Scan for the cell matching the given text and deliver its (X, Y) coordinate at center. 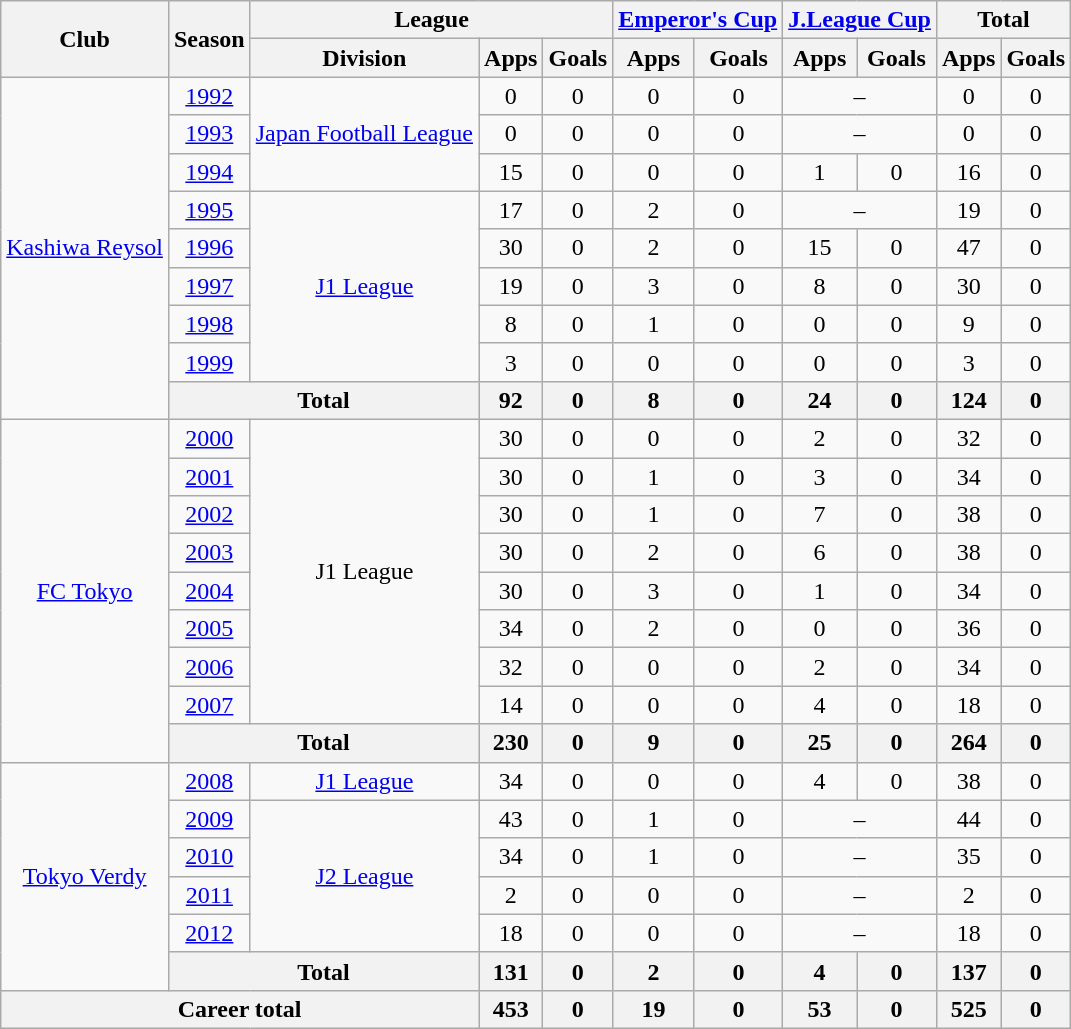
Career total (240, 1009)
131 (511, 971)
2005 (209, 629)
25 (820, 743)
24 (820, 400)
Emperor's Cup (698, 20)
J.League Cup (860, 20)
35 (968, 857)
1996 (209, 248)
43 (511, 819)
2004 (209, 591)
Japan Football League (364, 134)
6 (820, 553)
2003 (209, 553)
2007 (209, 705)
14 (511, 705)
92 (511, 400)
2001 (209, 477)
J2 League (364, 876)
1999 (209, 362)
47 (968, 248)
FC Tokyo (85, 590)
137 (968, 971)
Kashiwa Reysol (85, 248)
2011 (209, 895)
53 (820, 1009)
2009 (209, 819)
1994 (209, 172)
Division (364, 58)
525 (968, 1009)
1997 (209, 286)
2012 (209, 933)
1998 (209, 324)
Club (85, 39)
7 (820, 515)
1993 (209, 134)
230 (511, 743)
2006 (209, 667)
453 (511, 1009)
44 (968, 819)
16 (968, 172)
Tokyo Verdy (85, 876)
36 (968, 629)
League (432, 20)
1992 (209, 96)
2008 (209, 781)
2002 (209, 515)
2000 (209, 438)
1995 (209, 210)
2010 (209, 857)
264 (968, 743)
17 (511, 210)
Season (209, 39)
124 (968, 400)
